Search for the cell housing the specified text and yield its [x, y] center coordinate. 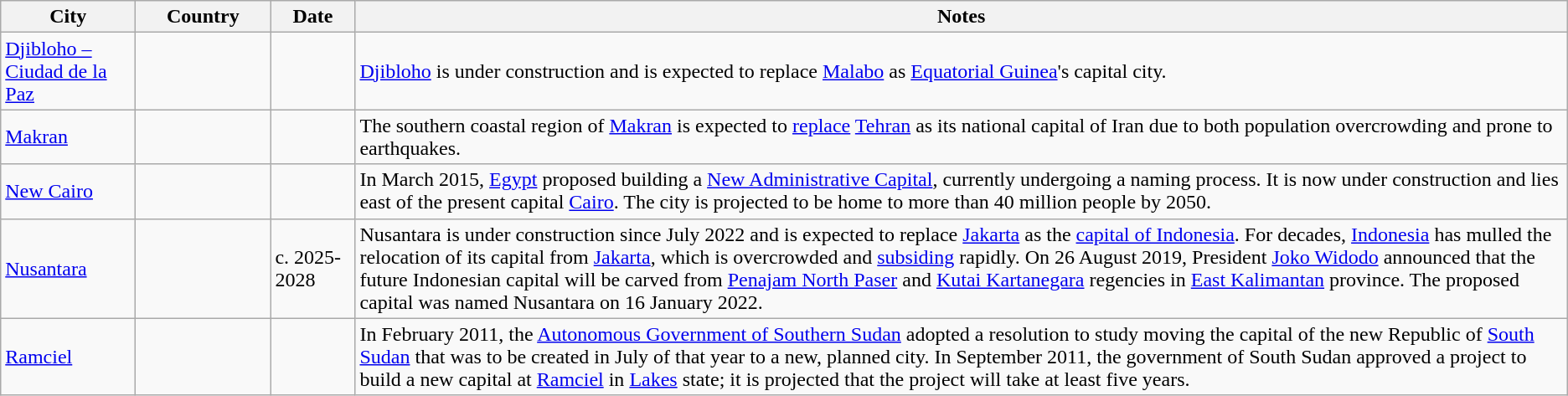
c. 2025-2028 [313, 268]
New Cairo [69, 191]
Makran [69, 137]
Country [203, 17]
Djibloho – Ciudad de la Paz [69, 71]
City [69, 17]
Djibloho is under construction and is expected to replace Malabo as Equatorial Guinea's capital city. [962, 71]
Nusantara [69, 268]
Notes [962, 17]
Ramciel [69, 357]
Date [313, 17]
